Output the [X, Y] coordinate of the center of the cell containing the given text.  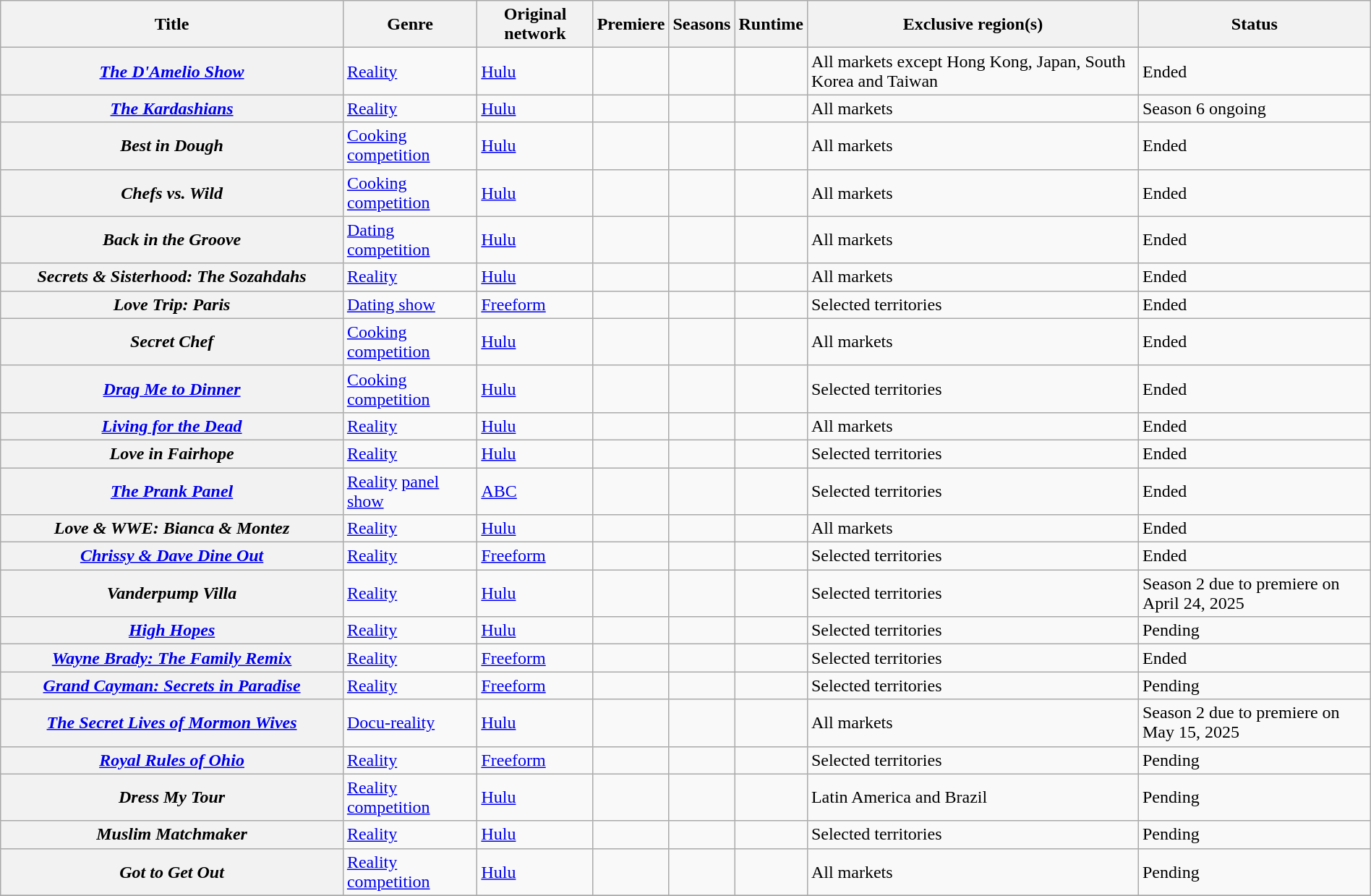
Living for the Dead [172, 426]
Royal Rules of Ohio [172, 760]
Dating show [410, 304]
Love & WWE: Bianca & Montez [172, 529]
Chrissy & Dave Dine Out [172, 556]
Exclusive region(s) [973, 25]
Secret Chef [172, 341]
Season 2 due to premiere on April 24, 2025 [1254, 593]
The Prank Panel [172, 490]
Runtime [771, 25]
Wayne Brady: The Family Remix [172, 658]
Grand Cayman: Secrets in Paradise [172, 686]
High Hopes [172, 631]
Back in the Groove [172, 240]
Docu-reality [410, 723]
Dress My Tour [172, 797]
Vanderpump Villa [172, 593]
Reality panel show [410, 490]
Muslim Matchmaker [172, 835]
Dating competition [410, 240]
Best in Dough [172, 146]
Premiere [631, 25]
Secrets & Sisterhood: The Sozahdahs [172, 277]
Love Trip: Paris [172, 304]
Season 6 ongoing [1254, 108]
Original network [535, 25]
The Kardashians [172, 108]
Chefs vs. Wild [172, 192]
Drag Me to Dinner [172, 389]
Seasons [701, 25]
All markets except Hong Kong, Japan, South Korea and Taiwan [973, 71]
Status [1254, 25]
Love in Fairhope [172, 453]
Title [172, 25]
Genre [410, 25]
ABC [535, 490]
The Secret Lives of Mormon Wives [172, 723]
Latin America and Brazil [973, 797]
Got to Get Out [172, 872]
Season 2 due to premiere on May 15, 2025 [1254, 723]
The D'Amelio Show [172, 71]
